Output the [x, y] coordinate of the center of the cell containing the given text.  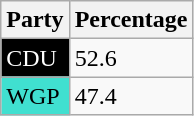
CDU [35, 58]
Party [35, 20]
Percentage [131, 20]
52.6 [131, 58]
47.4 [131, 96]
WGP [35, 96]
